Identify which cell holds the provided text, then report its [x, y] central coordinate. 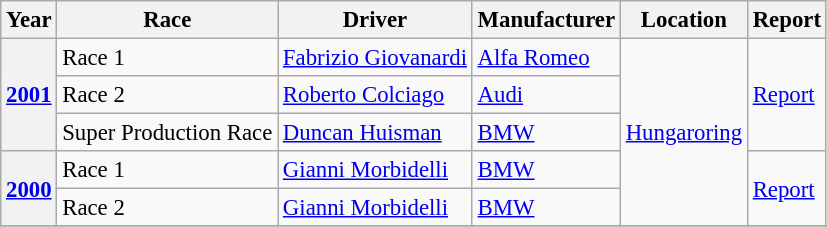
Year [29, 20]
Duncan Huisman [376, 133]
Alfa Romeo [546, 58]
Fabrizio Giovanardi [376, 58]
Race [168, 20]
Audi [546, 95]
Roberto Colciago [376, 95]
2001 [29, 96]
Hungaroring [684, 133]
Location [684, 20]
2000 [29, 188]
Super Production Race [168, 133]
Driver [376, 20]
Manufacturer [546, 20]
